Find where the given text appears and provide that cell's center as (x, y) coordinate. 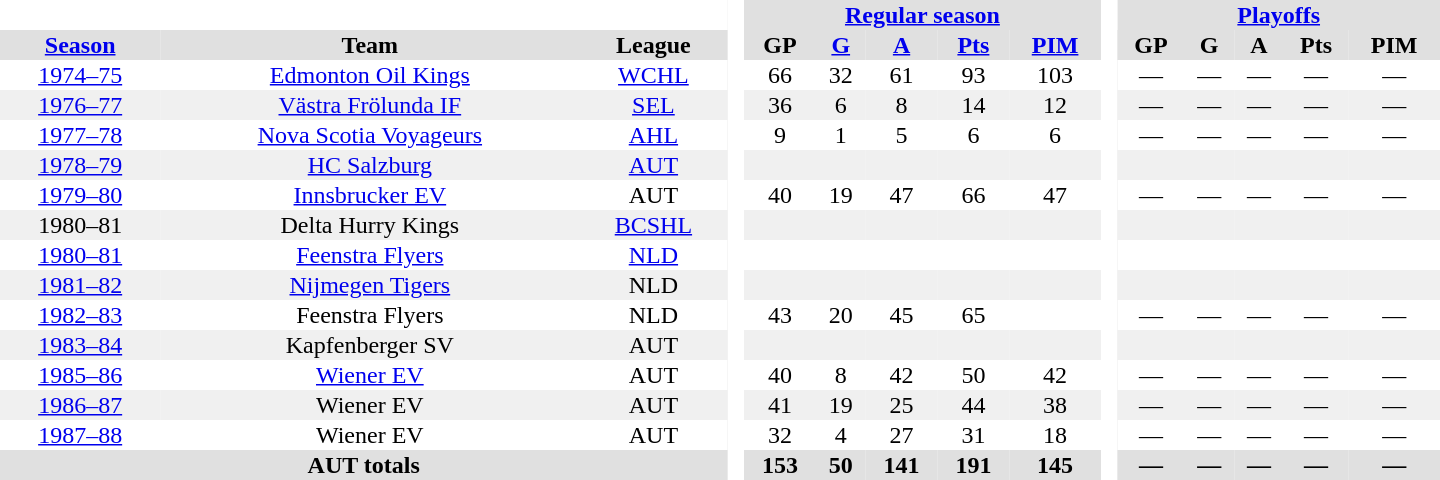
27 (902, 435)
1978–79 (80, 165)
1 (841, 135)
45 (902, 315)
1986–87 (80, 405)
Västra Frölunda IF (370, 105)
31 (973, 435)
Nijmegen Tigers (370, 285)
41 (780, 405)
141 (902, 465)
5 (902, 135)
Edmonton Oil Kings (370, 75)
14 (973, 105)
12 (1055, 105)
1979–80 (80, 195)
1987–88 (80, 435)
1982–83 (80, 315)
25 (902, 405)
145 (1055, 465)
Innsbrucker EV (370, 195)
1974–75 (80, 75)
WCHL (653, 75)
BCSHL (653, 225)
103 (1055, 75)
153 (780, 465)
65 (973, 315)
1976–77 (80, 105)
1981–82 (80, 285)
191 (973, 465)
SEL (653, 105)
44 (973, 405)
Nova Scotia Voyageurs (370, 135)
18 (1055, 435)
1977–78 (80, 135)
9 (780, 135)
Team (370, 45)
Delta Hurry Kings (370, 225)
AHL (653, 135)
Season (80, 45)
61 (902, 75)
AUT totals (364, 465)
4 (841, 435)
1983–84 (80, 345)
Playoffs (1278, 15)
20 (841, 315)
Kapfenberger SV (370, 345)
36 (780, 105)
93 (973, 75)
Regular season (922, 15)
1985–86 (80, 375)
League (653, 45)
HC Salzburg (370, 165)
38 (1055, 405)
43 (780, 315)
